For the text-containing cell, return its midpoint in (x, y) coordinate format. 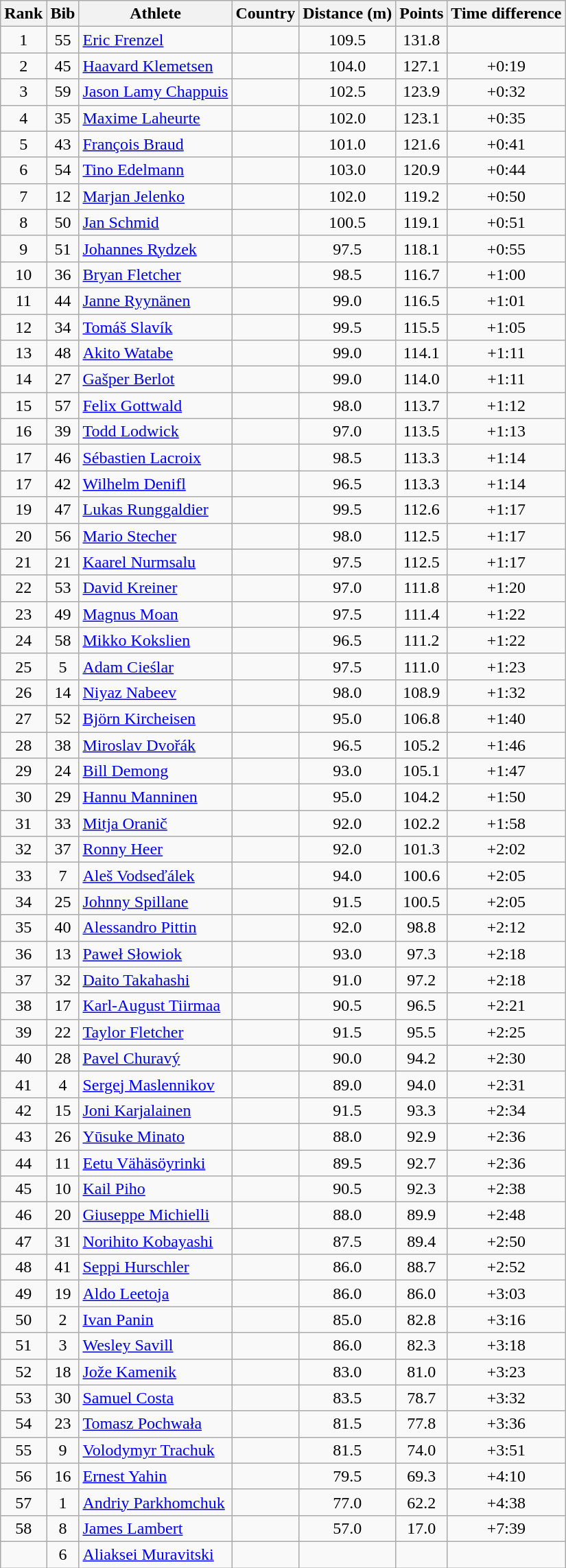
+1:50 (506, 797)
111.8 (421, 588)
Sergej Maslennikov (155, 1084)
92.3 (421, 1189)
Tino Edelmann (155, 170)
+3:32 (506, 1398)
105.2 (421, 745)
83.0 (347, 1372)
Janne Ryynänen (155, 301)
+0:44 (506, 170)
Distance (m) (347, 14)
+1:46 (506, 745)
Time difference (506, 14)
Miroslav Dvořák (155, 745)
François Braud (155, 144)
89.9 (421, 1215)
Seppi Hurschler (155, 1267)
Points (421, 14)
Eric Frenzel (155, 40)
+2:52 (506, 1267)
+1:00 (506, 274)
Giuseppe Michielli (155, 1215)
+2:21 (506, 1006)
Pavel Churavý (155, 1058)
81.0 (421, 1372)
+2:48 (506, 1215)
Jason Lamy Chappuis (155, 92)
83.5 (347, 1398)
+0:41 (506, 144)
Magnus Moan (155, 614)
97.3 (421, 954)
Todd Lodwick (155, 432)
Rank (23, 14)
James Lambert (155, 1528)
Bryan Fletcher (155, 274)
Paweł Słowiok (155, 954)
Kaarel Nurmsalu (155, 562)
98.8 (421, 928)
92.9 (421, 1136)
Gašper Berlot (155, 379)
93.3 (421, 1110)
+2:50 (506, 1241)
Norihito Kobayashi (155, 1241)
82.8 (421, 1320)
Country (266, 14)
+1:32 (506, 692)
+3:36 (506, 1424)
Ivan Panin (155, 1320)
+3:03 (506, 1294)
+1:01 (506, 301)
79.5 (347, 1476)
Athlete (155, 14)
90.0 (347, 1058)
89.5 (347, 1163)
Niyaz Nabeev (155, 692)
+0:32 (506, 92)
Mario Stecher (155, 536)
Ernest Yahin (155, 1476)
+1:13 (506, 432)
+3:18 (506, 1346)
+4:38 (506, 1502)
+2:02 (506, 850)
Ronny Heer (155, 850)
Kail Piho (155, 1189)
113.5 (421, 432)
119.2 (421, 196)
+0:51 (506, 222)
87.5 (347, 1241)
Jože Kamenik (155, 1372)
62.2 (421, 1502)
102.5 (347, 92)
Mitja Oranič (155, 823)
+1:58 (506, 823)
Daito Takahashi (155, 980)
+2:25 (506, 1032)
118.1 (421, 248)
Aleš Vodseďálek (155, 876)
+1:47 (506, 771)
97.2 (421, 980)
112.6 (421, 510)
Bib (63, 14)
Aldo Leetoja (155, 1294)
17.0 (421, 1528)
101.3 (421, 850)
104.0 (347, 66)
111.0 (421, 666)
100.6 (421, 876)
74.0 (421, 1450)
Adam Cieślar (155, 666)
Akito Watabe (155, 353)
131.8 (421, 40)
+1:23 (506, 666)
94.2 (421, 1058)
+7:39 (506, 1528)
Wesley Savill (155, 1346)
+2:30 (506, 1058)
+3:51 (506, 1450)
+2:12 (506, 928)
106.8 (421, 718)
+0:50 (506, 196)
123.9 (421, 92)
Eetu Vähäsöyrinki (155, 1163)
57.0 (347, 1528)
104.2 (421, 797)
92.7 (421, 1163)
77.0 (347, 1502)
Maxime Laheurte (155, 118)
116.5 (421, 301)
Karl-August Tiirmaa (155, 1006)
Bill Demong (155, 771)
Marjan Jelenko (155, 196)
+1:12 (506, 406)
59 (63, 92)
Tomáš Slavík (155, 327)
89.0 (347, 1084)
95.5 (421, 1032)
Alessandro Pittin (155, 928)
Jan Schmid (155, 222)
103.0 (347, 170)
121.6 (421, 144)
111.4 (421, 614)
77.8 (421, 1424)
Samuel Costa (155, 1398)
91.0 (347, 980)
108.9 (421, 692)
Lukas Runggaldier (155, 510)
101.0 (347, 144)
Hannu Manninen (155, 797)
+2:34 (506, 1110)
Tomasz Pochwała (155, 1424)
85.0 (347, 1320)
120.9 (421, 170)
114.1 (421, 353)
82.3 (421, 1346)
18 (63, 1372)
Johnny Spillane (155, 902)
+0:19 (506, 66)
Björn Kircheisen (155, 718)
Andriy Parkhomchuk (155, 1502)
Joni Karjalainen (155, 1110)
+3:16 (506, 1320)
+1:40 (506, 718)
Sébastien Lacroix (155, 458)
+4:10 (506, 1476)
+0:35 (506, 118)
114.0 (421, 379)
111.2 (421, 640)
88.7 (421, 1267)
Aliaksei Muravitski (155, 1554)
119.1 (421, 222)
102.2 (421, 823)
109.5 (347, 40)
78.7 (421, 1398)
105.1 (421, 771)
69.3 (421, 1476)
Taylor Fletcher (155, 1032)
123.1 (421, 118)
+1:05 (506, 327)
Yūsuke Minato (155, 1136)
113.7 (421, 406)
115.5 (421, 327)
89.4 (421, 1241)
Johannes Rydzek (155, 248)
Felix Gottwald (155, 406)
Wilhelm Denifl (155, 484)
116.7 (421, 274)
127.1 (421, 66)
+2:38 (506, 1189)
Volodymyr Trachuk (155, 1450)
Mikko Kokslien (155, 640)
David Kreiner (155, 588)
+2:31 (506, 1084)
Haavard Klemetsen (155, 66)
+0:55 (506, 248)
+3:23 (506, 1372)
+1:20 (506, 588)
